From the cell containing the given text, extract its center point as (x, y) coordinate. 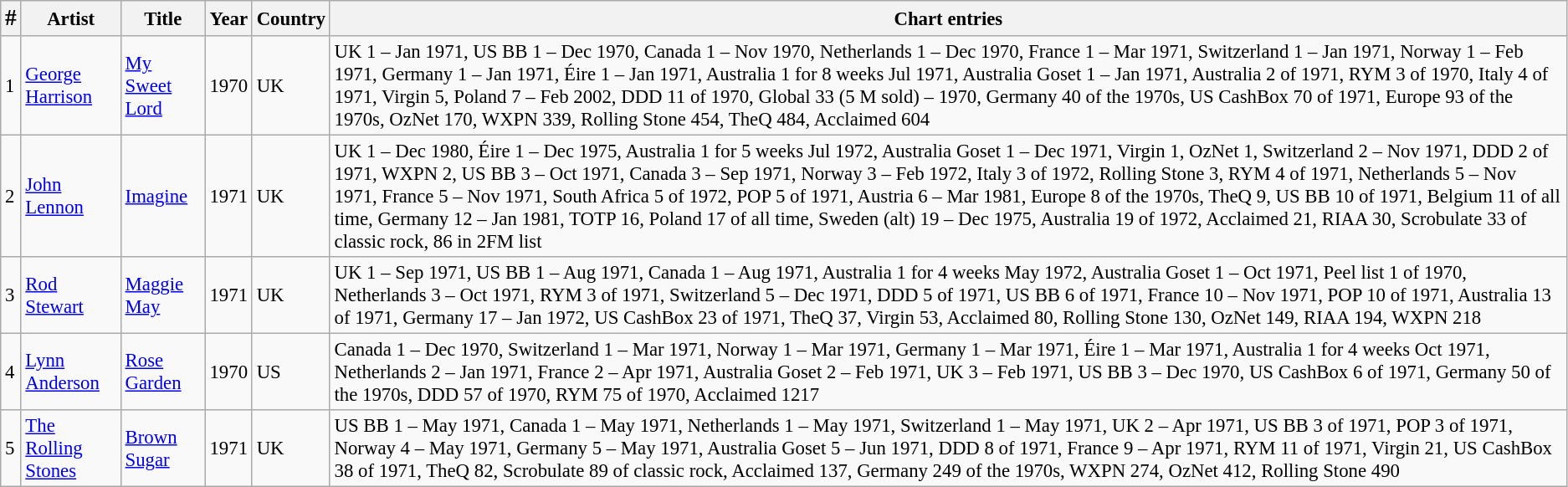
Brown Sugar (162, 449)
Year (228, 18)
The Rolling Stones (70, 449)
Title (162, 18)
Imagine (162, 197)
4 (11, 372)
Maggie May (162, 295)
Chart entries (948, 18)
3 (11, 295)
George Harrison (70, 85)
Rose Garden (162, 372)
2 (11, 197)
John Lennon (70, 197)
US (291, 372)
Rod Stewart (70, 295)
Country (291, 18)
My Sweet Lord (162, 85)
# (11, 18)
Lynn Anderson (70, 372)
Artist (70, 18)
1 (11, 85)
5 (11, 449)
